Provide the (X, Y) coordinate of the cell's center where the given text is located.  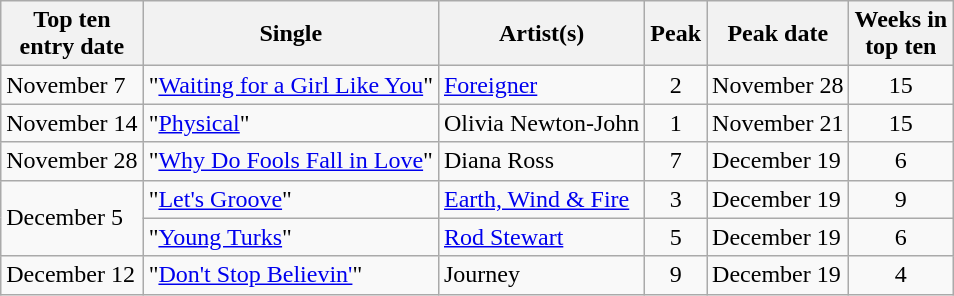
December 5 (72, 218)
November 21 (778, 123)
5 (676, 237)
Diana Ross (541, 161)
November 14 (72, 123)
Artist(s) (541, 34)
Top tenentry date (72, 34)
2 (676, 85)
Peak (676, 34)
Journey (541, 275)
December 12 (72, 275)
3 (676, 199)
"Don't Stop Believin'" (290, 275)
Single (290, 34)
Earth, Wind & Fire (541, 199)
Weeks intop ten (901, 34)
"Waiting for a Girl Like You" (290, 85)
Peak date (778, 34)
"Young Turks" (290, 237)
"Let's Groove" (290, 199)
Foreigner (541, 85)
"Why Do Fools Fall in Love" (290, 161)
Rod Stewart (541, 237)
November 7 (72, 85)
4 (901, 275)
7 (676, 161)
1 (676, 123)
Olivia Newton-John (541, 123)
"Physical" (290, 123)
